From the cell containing the given text, extract its center point as [X, Y] coordinate. 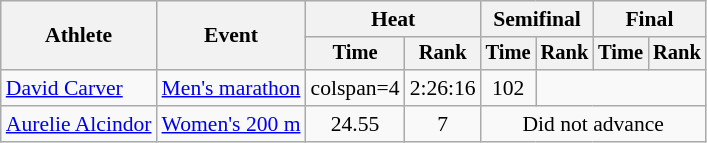
102 [508, 88]
Athlete [79, 36]
Did not advance [594, 124]
Semifinal [537, 19]
2:26:16 [443, 88]
colspan=4 [356, 88]
Men's marathon [232, 88]
David Carver [79, 88]
Final [649, 19]
Women's 200 m [232, 124]
Aurelie Alcindor [79, 124]
24.55 [356, 124]
7 [443, 124]
Event [232, 36]
Heat [394, 19]
